Return the (x, y) coordinate for the center point of the cell that contains the specified text.  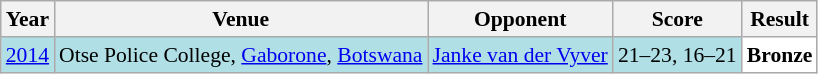
Otse Police College, Gaborone, Botswana (240, 55)
Year (28, 19)
2014 (28, 55)
Bronze (780, 55)
Janke van der Vyver (520, 55)
Opponent (520, 19)
Result (780, 19)
Venue (240, 19)
Score (678, 19)
21–23, 16–21 (678, 55)
